Locate the cell with the specified text and output its [X, Y] center coordinate. 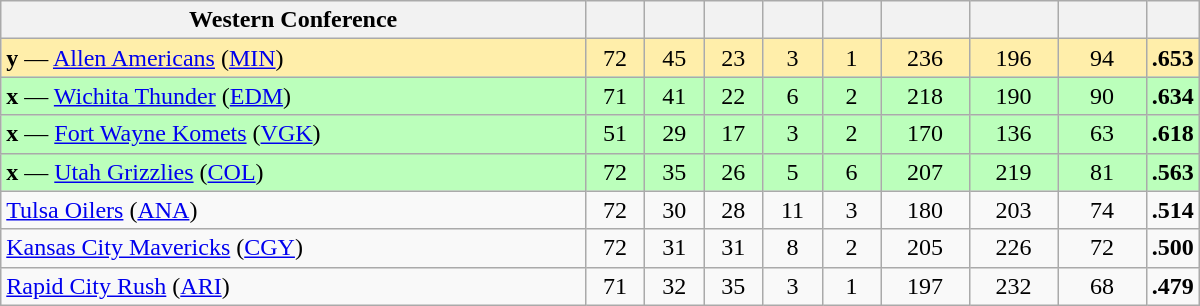
x — Wichita Thunder (EDM) [294, 96]
.634 [1172, 96]
190 [1014, 96]
218 [926, 96]
32 [674, 286]
196 [1014, 58]
Rapid City Rush (ARI) [294, 286]
94 [1102, 58]
29 [674, 134]
170 [926, 134]
11 [792, 210]
x — Fort Wayne Komets (VGK) [294, 134]
45 [674, 58]
180 [926, 210]
.653 [1172, 58]
30 [674, 210]
41 [674, 96]
74 [1102, 210]
Western Conference [294, 20]
.563 [1172, 172]
236 [926, 58]
51 [616, 134]
207 [926, 172]
197 [926, 286]
23 [734, 58]
203 [1014, 210]
219 [1014, 172]
y — Allen Americans (MIN) [294, 58]
90 [1102, 96]
26 [734, 172]
22 [734, 96]
68 [1102, 286]
5 [792, 172]
205 [926, 248]
81 [1102, 172]
.618 [1172, 134]
28 [734, 210]
.479 [1172, 286]
8 [792, 248]
17 [734, 134]
Kansas City Mavericks (CGY) [294, 248]
.514 [1172, 210]
136 [1014, 134]
Tulsa Oilers (ANA) [294, 210]
.500 [1172, 248]
226 [1014, 248]
x — Utah Grizzlies (COL) [294, 172]
232 [1014, 286]
63 [1102, 134]
